Search for the cell housing the specified text and yield its (X, Y) center coordinate. 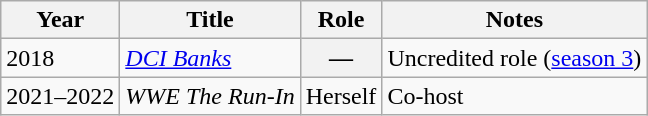
Herself (341, 96)
Uncredited role (season 3) (514, 58)
— (341, 58)
Title (210, 20)
DCI Banks (210, 58)
Co-host (514, 96)
Notes (514, 20)
Role (341, 20)
2018 (60, 58)
WWE The Run-In (210, 96)
2021–2022 (60, 96)
Year (60, 20)
